Return the (X, Y) coordinate for the center point of the cell that contains the specified text.  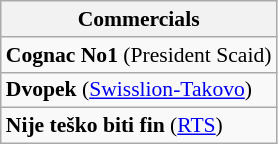
Commercials (139, 19)
Dvopek (Swisslion-Takovo) (139, 90)
Nije teško biti fin (RTS) (139, 126)
Cognac No1 (President Scaid) (139, 55)
